Return the [x, y] coordinate for the center point of the cell that contains the specified text.  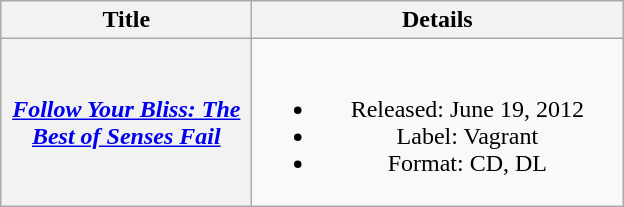
Details [438, 20]
Follow Your Bliss: The Best of Senses Fail [126, 122]
Released: June 19, 2012Label: VagrantFormat: CD, DL [438, 122]
Title [126, 20]
